Locate the cell with the specified text and output its (x, y) center coordinate. 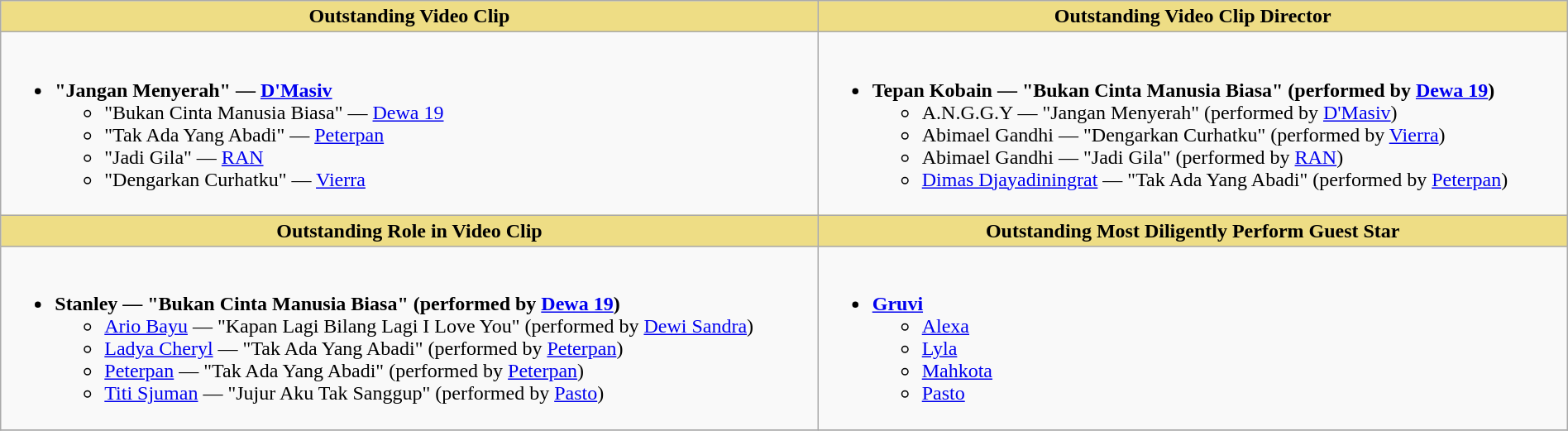
Outstanding Role in Video Clip (409, 231)
Outstanding Video Clip (409, 17)
"Jangan Menyerah" — D'Masiv"Bukan Cinta Manusia Biasa" — Dewa 19"Tak Ada Yang Abadi" — Peterpan"Jadi Gila" — RAN"Dengarkan Curhatku" — Vierra (409, 124)
Outstanding Most Diligently Perform Guest Star (1193, 231)
GruviAlexaLylaMahkotaPasto (1193, 338)
Outstanding Video Clip Director (1193, 17)
